Return [x, y] of the center of cell containing provided text 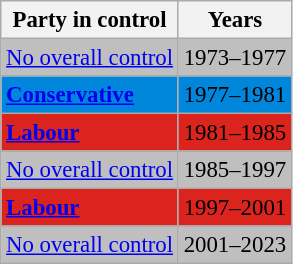
1985–1997 [234, 170]
1977–1981 [234, 95]
Party in control [90, 20]
Years [234, 20]
1973–1977 [234, 58]
Conservative [90, 95]
2001–2023 [234, 245]
1981–1985 [234, 133]
1997–2001 [234, 208]
